Find where the given text appears and provide that cell's center as [X, Y] coordinate. 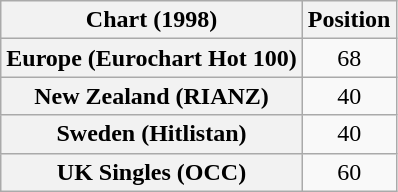
New Zealand (RIANZ) [152, 96]
Europe (Eurochart Hot 100) [152, 58]
Position [349, 20]
68 [349, 58]
Chart (1998) [152, 20]
60 [349, 172]
Sweden (Hitlistan) [152, 134]
UK Singles (OCC) [152, 172]
